Find where the given text appears and provide that cell's center as (x, y) coordinate. 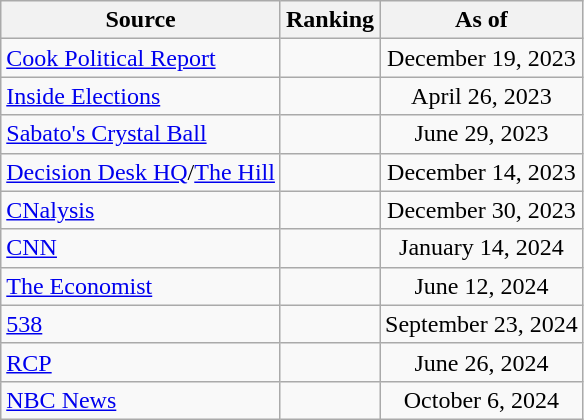
CNalysis (141, 210)
September 23, 2024 (482, 324)
Sabato's Crystal Ball (141, 134)
April 26, 2023 (482, 96)
NBC News (141, 400)
December 14, 2023 (482, 172)
Source (141, 20)
December 19, 2023 (482, 58)
June 12, 2024 (482, 286)
January 14, 2024 (482, 248)
As of (482, 20)
Inside Elections (141, 96)
December 30, 2023 (482, 210)
Cook Political Report (141, 58)
Ranking (330, 20)
October 6, 2024 (482, 400)
June 26, 2024 (482, 362)
June 29, 2023 (482, 134)
RCP (141, 362)
CNN (141, 248)
The Economist (141, 286)
Decision Desk HQ/The Hill (141, 172)
538 (141, 324)
